Extract the [X, Y] coordinate from the center of the cell holding the provided text.  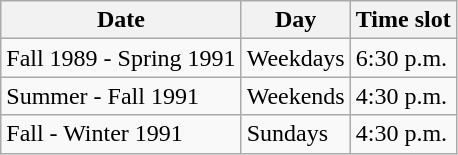
Weekends [296, 96]
Fall - Winter 1991 [121, 134]
Day [296, 20]
Time slot [403, 20]
Summer - Fall 1991 [121, 96]
Weekdays [296, 58]
Sundays [296, 134]
Date [121, 20]
6:30 p.m. [403, 58]
Fall 1989 - Spring 1991 [121, 58]
